Determine the (X, Y) coordinate at the center of the cell enclosing the given text.  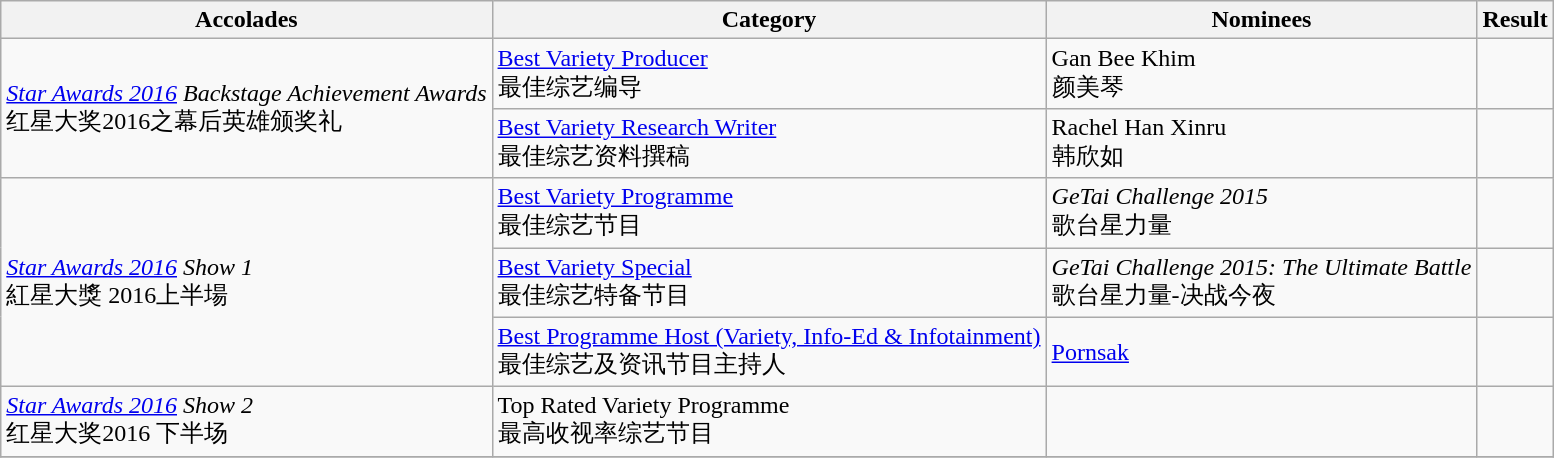
Rachel Han Xinru韩欣如 (1262, 143)
GeTai Challenge 2015 歌台星力量 (1262, 213)
Best Variety Producer 最佳综艺编导 (769, 74)
Gan Bee Khim 颜美琴 (1262, 74)
Best Variety Research Writer 最佳综艺资料撰稿 (769, 143)
Category (769, 20)
Best Programme Host (Variety, Info-Ed & Infotainment) 最佳综艺及资讯节目主持人 (769, 352)
Accolades (246, 20)
Best Variety Special 最佳综艺特备节目 (769, 283)
Top Rated Variety Programme 最高收视率综艺节目 (769, 422)
Nominees (1262, 20)
Star Awards 2016 Show 2 红星大奖2016 下半场 (246, 422)
Pornsak (1262, 352)
Best Variety Programme 最佳综艺节目 (769, 213)
Star Awards 2016 Backstage Achievement Awards 红星大奖2016之幕后英雄颁奖礼 (246, 108)
Star Awards 2016 Show 1 紅星大獎 2016上半場 (246, 282)
Result (1515, 20)
GeTai Challenge 2015: The Ultimate Battle 歌台星力量-决战今夜 (1262, 283)
